Detect which cell encompasses the target text, then output its (X, Y) center coordinate. 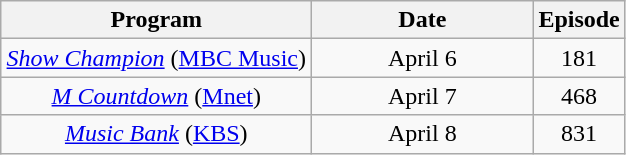
April 7 (422, 96)
831 (579, 134)
Program (156, 20)
Music Bank (KBS) (156, 134)
April 8 (422, 134)
April 6 (422, 58)
Date (422, 20)
Episode (579, 20)
181 (579, 58)
Show Champion (MBC Music) (156, 58)
M Countdown (Mnet) (156, 96)
468 (579, 96)
